Extract the [x, y] coordinate from the center of the cell holding the provided text.  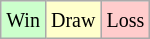
Win [24, 20]
Loss [126, 20]
Draw [72, 20]
